Detect which cell encompasses the target text, then output its [X, Y] center coordinate. 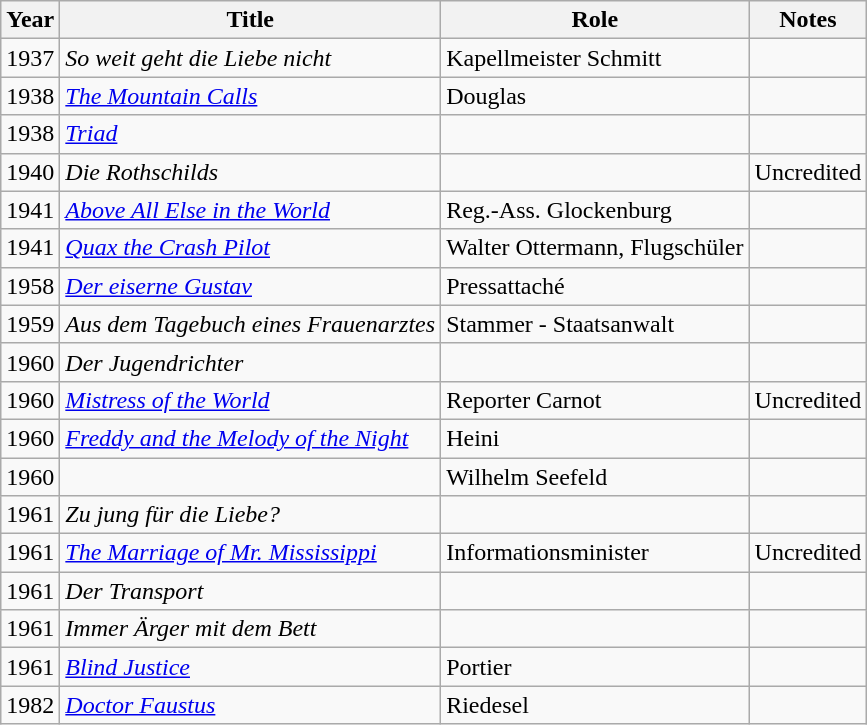
Year [30, 20]
Doctor Faustus [250, 705]
Title [250, 20]
So weit geht die Liebe nicht [250, 58]
Heini [595, 438]
Douglas [595, 96]
Immer Ärger mit dem Bett [250, 629]
Kapellmeister Schmitt [595, 58]
Pressattaché [595, 286]
Informationsminister [595, 553]
1940 [30, 172]
Role [595, 20]
Notes [808, 20]
Quax the Crash Pilot [250, 248]
Riedesel [595, 705]
1958 [30, 286]
1937 [30, 58]
Der Jugendrichter [250, 362]
Aus dem Tagebuch eines Frauenarztes [250, 324]
The Mountain Calls [250, 96]
The Marriage of Mr. Mississippi [250, 553]
Wilhelm Seefeld [595, 477]
1959 [30, 324]
Above All Else in the World [250, 210]
Der Transport [250, 591]
1982 [30, 705]
Mistress of the World [250, 400]
Der eiserne Gustav [250, 286]
Reporter Carnot [595, 400]
Portier [595, 667]
Reg.-Ass. Glockenburg [595, 210]
Die Rothschilds [250, 172]
Freddy and the Melody of the Night [250, 438]
Walter Ottermann, Flugschüler [595, 248]
Blind Justice [250, 667]
Triad [250, 134]
Zu jung für die Liebe? [250, 515]
Stammer - Staatsanwalt [595, 324]
